Provide the (X, Y) coordinate of the cell's center where the given text is located.  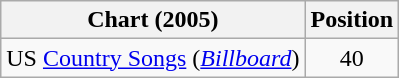
Chart (2005) (153, 20)
40 (352, 58)
Position (352, 20)
US Country Songs (Billboard) (153, 58)
